Output the [X, Y] coordinate of the center of the cell containing the given text.  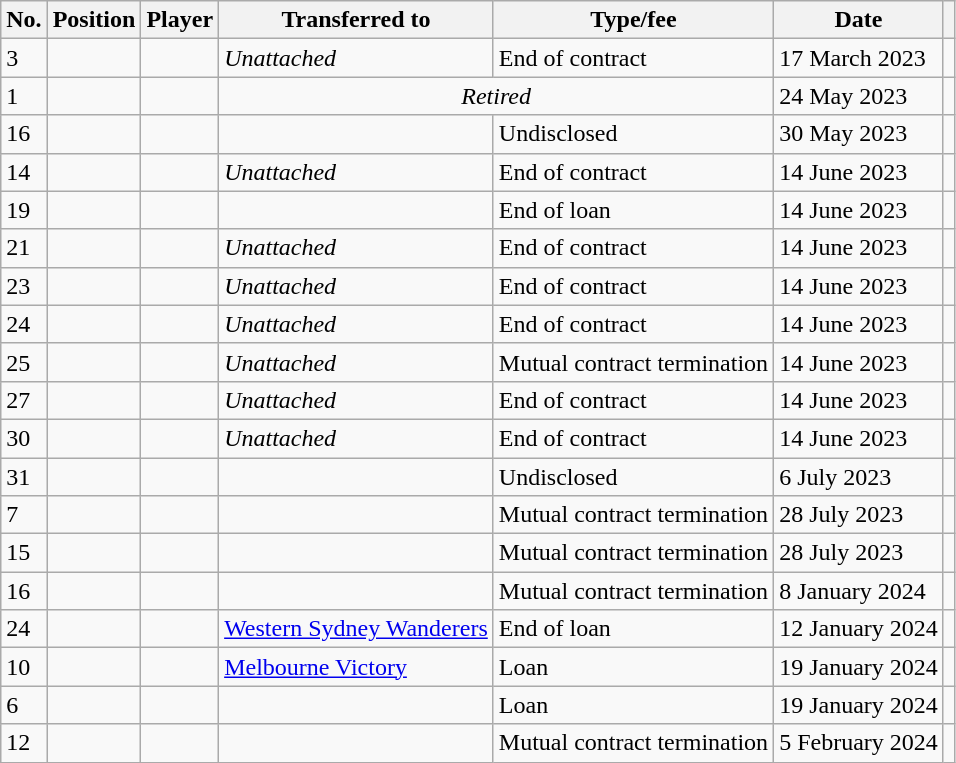
Date [859, 20]
31 [24, 477]
Type/fee [633, 20]
Western Sydney Wanderers [356, 629]
23 [24, 286]
1 [24, 96]
30 [24, 438]
Position [94, 20]
30 May 2023 [859, 134]
7 [24, 515]
17 March 2023 [859, 58]
19 [24, 210]
5 February 2024 [859, 743]
Retired [496, 96]
21 [24, 248]
No. [24, 20]
12 January 2024 [859, 629]
12 [24, 743]
14 [24, 172]
Player [180, 20]
3 [24, 58]
10 [24, 667]
Melbourne Victory [356, 667]
25 [24, 362]
6 July 2023 [859, 477]
Transferred to [356, 20]
6 [24, 705]
15 [24, 553]
8 January 2024 [859, 591]
24 May 2023 [859, 96]
27 [24, 400]
